Search for the cell housing the specified text and yield its (X, Y) center coordinate. 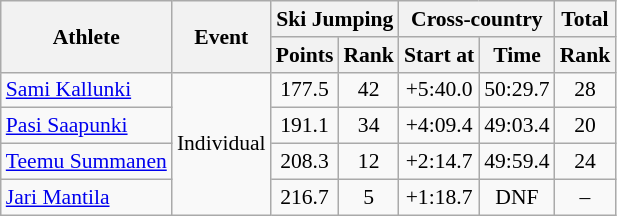
5 (368, 197)
20 (586, 126)
191.1 (305, 126)
Points (305, 55)
+2:14.7 (439, 162)
50:29.7 (516, 90)
24 (586, 162)
208.3 (305, 162)
– (586, 197)
216.7 (305, 197)
Event (222, 36)
12 (368, 162)
177.5 (305, 90)
Ski Jumping (335, 19)
28 (586, 90)
Pasi Saapunki (86, 126)
DNF (516, 197)
Jari Mantila (86, 197)
Sami Kallunki (86, 90)
Time (516, 55)
+4:09.4 (439, 126)
Total (586, 19)
49:59.4 (516, 162)
49:03.4 (516, 126)
Athlete (86, 36)
Cross-country (477, 19)
42 (368, 90)
34 (368, 126)
Teemu Summanen (86, 162)
+5:40.0 (439, 90)
Individual (222, 143)
+1:18.7 (439, 197)
Start at (439, 55)
